Find where the given text appears and provide that cell's center as [x, y] coordinate. 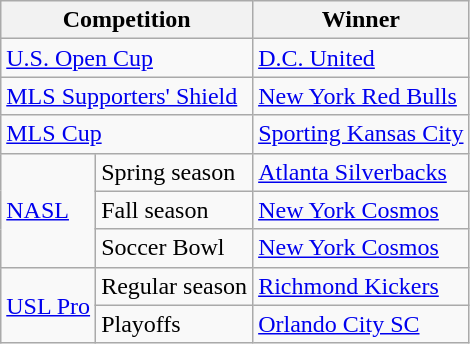
Regular season [174, 286]
D.C. United [361, 58]
Soccer Bowl [174, 248]
NASL [48, 210]
USL Pro [48, 305]
Spring season [174, 172]
MLS Supporters' Shield [127, 96]
Competition [127, 20]
MLS Cup [127, 134]
Orlando City SC [361, 324]
Sporting Kansas City [361, 134]
Playoffs [174, 324]
U.S. Open Cup [127, 58]
Fall season [174, 210]
Richmond Kickers [361, 286]
Atlanta Silverbacks [361, 172]
New York Red Bulls [361, 96]
Winner [361, 20]
